Locate the cell with the specified text and output its [X, Y] center coordinate. 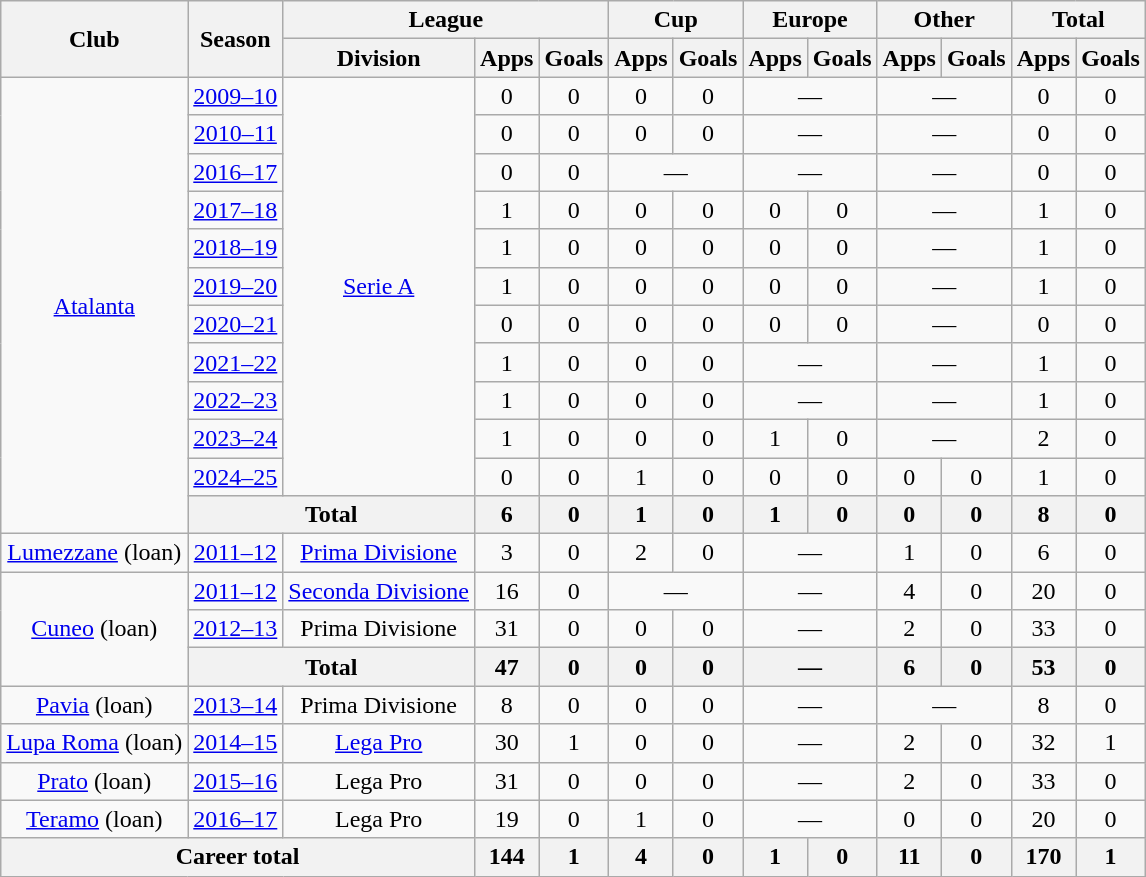
Cup [676, 20]
2013–14 [236, 705]
Seconda Divisione [379, 591]
Europe [810, 20]
2020–21 [236, 324]
2014–15 [236, 743]
2017–18 [236, 210]
Teramo (loan) [94, 819]
2022–23 [236, 400]
144 [507, 857]
Club [94, 39]
Lupa Roma (loan) [94, 743]
11 [909, 857]
2021–22 [236, 362]
53 [1043, 667]
2010–11 [236, 134]
Other [944, 20]
League [446, 20]
Division [379, 58]
Atalanta [94, 306]
19 [507, 819]
2023–24 [236, 438]
Prato (loan) [94, 781]
2018–19 [236, 248]
170 [1043, 857]
2024–25 [236, 477]
Serie A [379, 286]
2012–13 [236, 629]
Lumezzane (loan) [94, 553]
Cuneo (loan) [94, 629]
30 [507, 743]
2019–20 [236, 286]
2009–10 [236, 96]
2015–16 [236, 781]
3 [507, 553]
16 [507, 591]
Pavia (loan) [94, 705]
32 [1043, 743]
Season [236, 39]
Career total [238, 857]
47 [507, 667]
